Find where the given text appears and provide that cell's center as (x, y) coordinate. 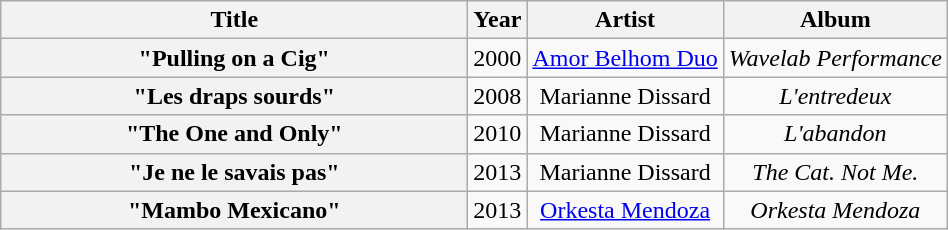
L'abandon (835, 134)
Wavelab Performance (835, 58)
2008 (498, 96)
"Je ne le savais pas" (234, 172)
"Les draps sourds" (234, 96)
Year (498, 20)
Artist (625, 20)
The Cat. Not Me. (835, 172)
"Pulling on a Cig" (234, 58)
"The One and Only" (234, 134)
L'entredeux (835, 96)
2010 (498, 134)
Album (835, 20)
Title (234, 20)
"Mambo Mexicano" (234, 210)
2000 (498, 58)
Amor Belhom Duo (625, 58)
